Capture the cell that displays the provided text and extract its [X, Y] central coordinate. 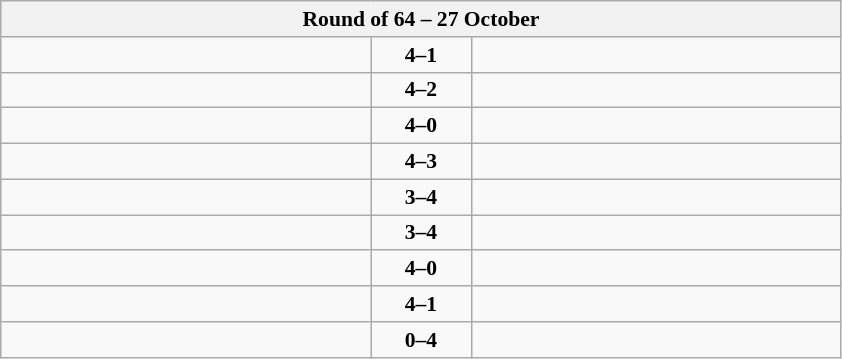
4–3 [421, 162]
4–2 [421, 90]
0–4 [421, 340]
Round of 64 – 27 October [421, 19]
